Pinpoint the cell where the given text exists, returning its [X, Y] midpoint coordinate. 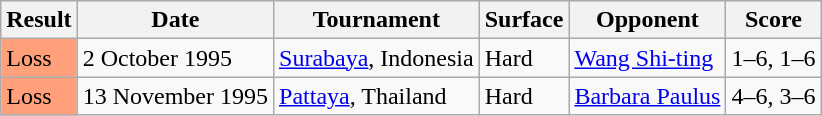
Opponent [648, 20]
Date [175, 20]
2 October 1995 [175, 58]
Pattaya, Thailand [377, 96]
4–6, 3–6 [774, 96]
13 November 1995 [175, 96]
Result [39, 20]
1–6, 1–6 [774, 58]
Score [774, 20]
Wang Shi-ting [648, 58]
Surface [524, 20]
Surabaya, Indonesia [377, 58]
Barbara Paulus [648, 96]
Tournament [377, 20]
